Search for the cell housing the specified text and yield its [X, Y] center coordinate. 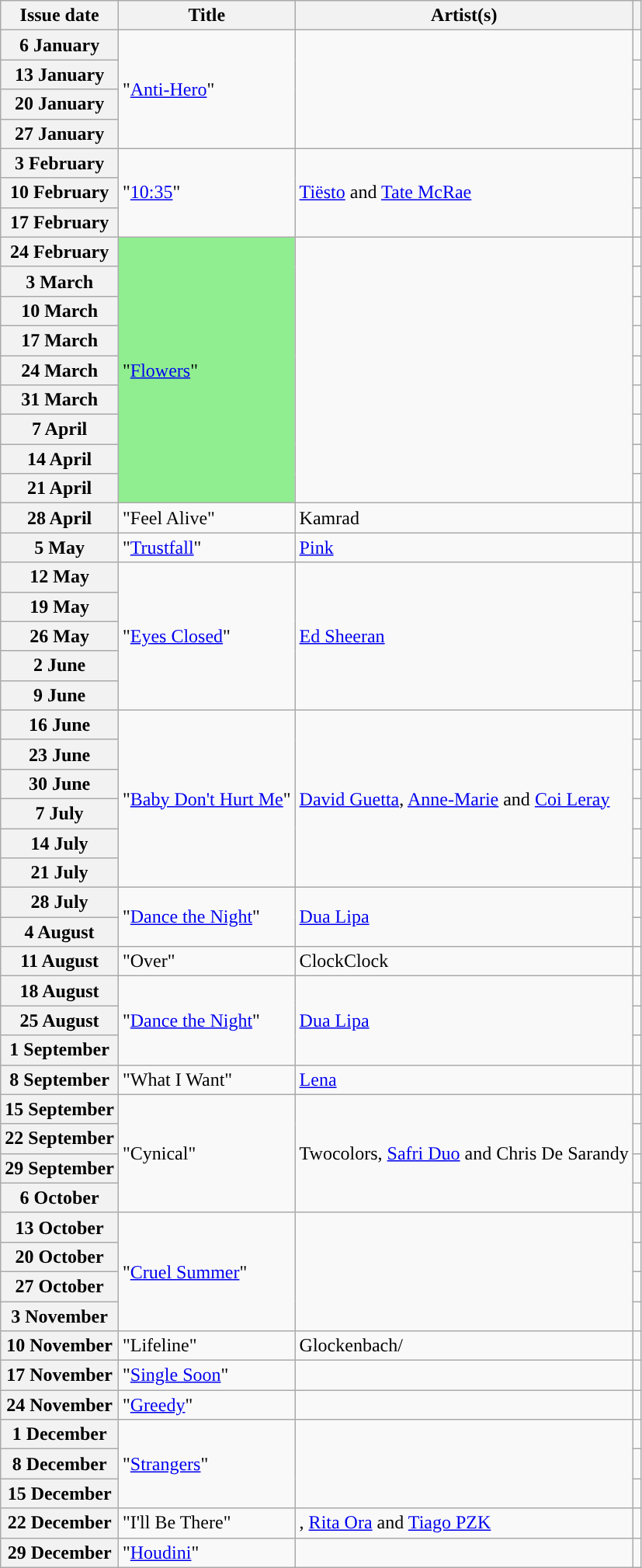
, Rita Ora and Tiago PZK [464, 1523]
"10:35" [206, 193]
"Flowers" [206, 370]
30 June [60, 784]
13 October [60, 1227]
31 March [60, 400]
Issue date [60, 16]
"Trustfall" [206, 548]
17 February [60, 222]
18 August [60, 991]
22 December [60, 1523]
13 January [60, 75]
14 April [60, 459]
"Cynical" [206, 1153]
Kamrad [464, 518]
8 December [60, 1464]
6 January [60, 45]
"Feel Alive" [206, 518]
7 July [60, 813]
25 August [60, 1020]
"Eyes Closed" [206, 636]
"Greedy" [206, 1405]
Ed Sheeran [464, 636]
Twocolors, Safri Duo and Chris De Sarandy [464, 1153]
11 August [60, 961]
"I'll Be There" [206, 1523]
15 December [60, 1493]
19 May [60, 607]
Tiësto and Tate McRae [464, 193]
"Houdini" [206, 1552]
17 March [60, 340]
Lena [464, 1080]
27 October [60, 1286]
27 January [60, 134]
Title [206, 16]
20 January [60, 104]
1 December [60, 1434]
ClockClock [464, 961]
21 July [60, 873]
26 May [60, 636]
"Strangers" [206, 1464]
21 April [60, 488]
7 April [60, 429]
2 June [60, 666]
8 September [60, 1080]
28 April [60, 518]
3 February [60, 163]
29 September [60, 1168]
12 May [60, 577]
3 November [60, 1316]
Glockenbach/ [464, 1346]
"Anti-Hero" [206, 89]
"Baby Don't Hurt Me" [206, 798]
14 July [60, 843]
"Lifeline" [206, 1346]
10 March [60, 311]
10 February [60, 193]
"Single Soon" [206, 1375]
1 September [60, 1050]
9 June [60, 695]
20 October [60, 1257]
17 November [60, 1375]
"Cruel Summer" [206, 1271]
6 October [60, 1198]
10 November [60, 1346]
23 June [60, 754]
"What I Want" [206, 1080]
16 June [60, 725]
24 November [60, 1405]
28 July [60, 902]
David Guetta, Anne-Marie and Coi Leray [464, 798]
Pink [464, 548]
5 May [60, 548]
3 March [60, 281]
24 February [60, 252]
15 September [60, 1109]
"Over" [206, 961]
29 December [60, 1552]
24 March [60, 370]
Artist(s) [464, 16]
22 September [60, 1139]
4 August [60, 932]
